Find where the given text appears and provide that cell's center as [X, Y] coordinate. 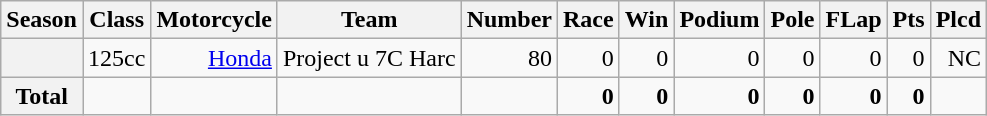
80 [509, 58]
Honda [214, 58]
Pole [792, 20]
Team [369, 20]
Number [509, 20]
FLap [854, 20]
Plcd [958, 20]
Podium [720, 20]
Win [646, 20]
Pts [908, 20]
Race [589, 20]
Class [116, 20]
Project u 7C Harc [369, 58]
125cc [116, 58]
Motorcycle [214, 20]
Season [42, 20]
NC [958, 58]
Total [42, 96]
